Output the (X, Y) coordinate of the center of the cell containing the given text.  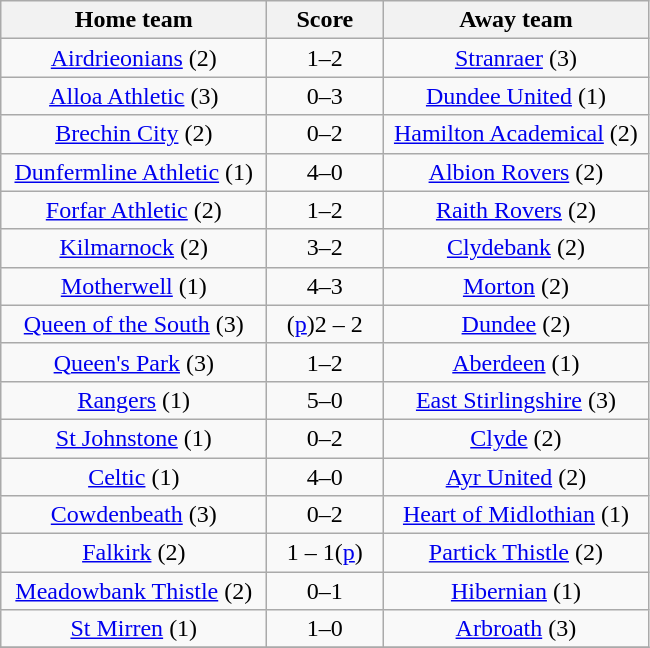
1–0 (325, 629)
Raith Rovers (2) (516, 210)
Clyde (2) (516, 438)
Rangers (1) (134, 400)
Home team (134, 20)
1 – 1(p) (325, 553)
Meadowbank Thistle (2) (134, 591)
Dundee (2) (516, 324)
0–3 (325, 96)
Ayr United (2) (516, 477)
Score (325, 20)
Cowdenbeath (3) (134, 515)
Celtic (1) (134, 477)
St Mirren (1) (134, 629)
Brechin City (2) (134, 134)
Partick Thistle (2) (516, 553)
Morton (2) (516, 286)
Albion Rovers (2) (516, 172)
St Johnstone (1) (134, 438)
Hibernian (1) (516, 591)
5–0 (325, 400)
Airdrieonians (2) (134, 58)
3–2 (325, 248)
Queen of the South (3) (134, 324)
(p)2 – 2 (325, 324)
Alloa Athletic (3) (134, 96)
Arbroath (3) (516, 629)
Dundee United (1) (516, 96)
Dunfermline Athletic (1) (134, 172)
Falkirk (2) (134, 553)
Kilmarnock (2) (134, 248)
Clydebank (2) (516, 248)
4–3 (325, 286)
Aberdeen (1) (516, 362)
Queen's Park (3) (134, 362)
East Stirlingshire (3) (516, 400)
Hamilton Academical (2) (516, 134)
Heart of Midlothian (1) (516, 515)
Away team (516, 20)
Forfar Athletic (2) (134, 210)
Stranraer (3) (516, 58)
0–1 (325, 591)
Motherwell (1) (134, 286)
